Capture the cell that displays the provided text and extract its (x, y) central coordinate. 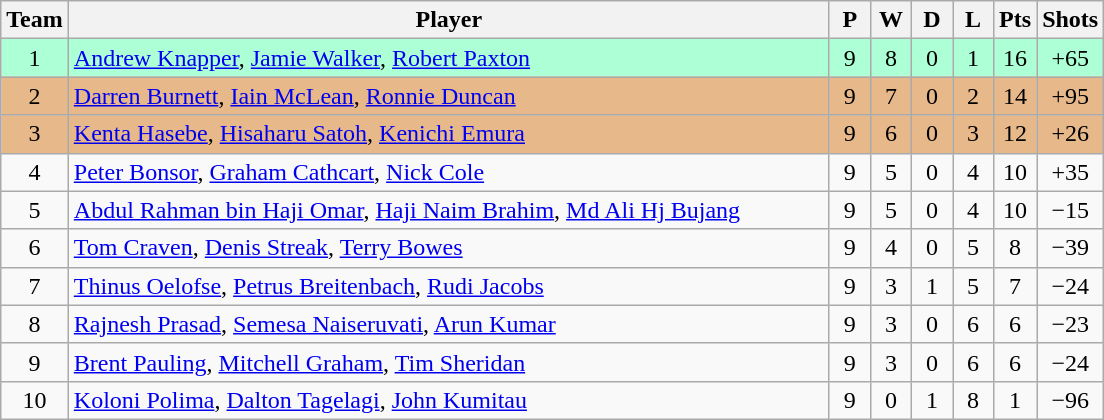
+35 (1070, 172)
Peter Bonsor, Graham Cathcart, Nick Cole (448, 172)
Tom Craven, Denis Streak, Terry Bowes (448, 248)
+65 (1070, 58)
W (890, 20)
−23 (1070, 324)
Player (448, 20)
Koloni Polima, Dalton Tagelagi, John Kumitau (448, 400)
−15 (1070, 210)
14 (1016, 96)
−96 (1070, 400)
−39 (1070, 248)
Rajnesh Prasad, Semesa Naiseruvati, Arun Kumar (448, 324)
P (850, 20)
+26 (1070, 134)
12 (1016, 134)
Abdul Rahman bin Haji Omar, Haji Naim Brahim, Md Ali Hj Bujang (448, 210)
Brent Pauling, Mitchell Graham, Tim Sheridan (448, 362)
+95 (1070, 96)
Darren Burnett, Iain McLean, Ronnie Duncan (448, 96)
Kenta Hasebe, Hisaharu Satoh, Kenichi Emura (448, 134)
16 (1016, 58)
Shots (1070, 20)
Team (35, 20)
Pts (1016, 20)
Thinus Oelofse, Petrus Breitenbach, Rudi Jacobs (448, 286)
D (932, 20)
L (974, 20)
Andrew Knapper, Jamie Walker, Robert Paxton (448, 58)
